For the text-containing cell, return its midpoint in [x, y] coordinate format. 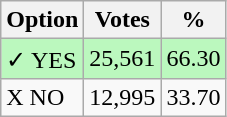
Option [42, 20]
X NO [42, 97]
33.70 [194, 97]
Votes [122, 20]
✓ YES [42, 59]
25,561 [122, 59]
12,995 [122, 97]
66.30 [194, 59]
% [194, 20]
